Extract the [x, y] coordinate from the center of the cell holding the provided text.  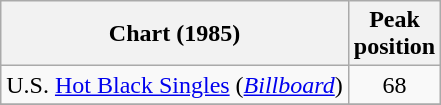
Peakposition [394, 34]
Chart (1985) [175, 34]
U.S. Hot Black Singles (Billboard) [175, 85]
68 [394, 85]
